Output the (X, Y) coordinate of the center of the cell containing the given text.  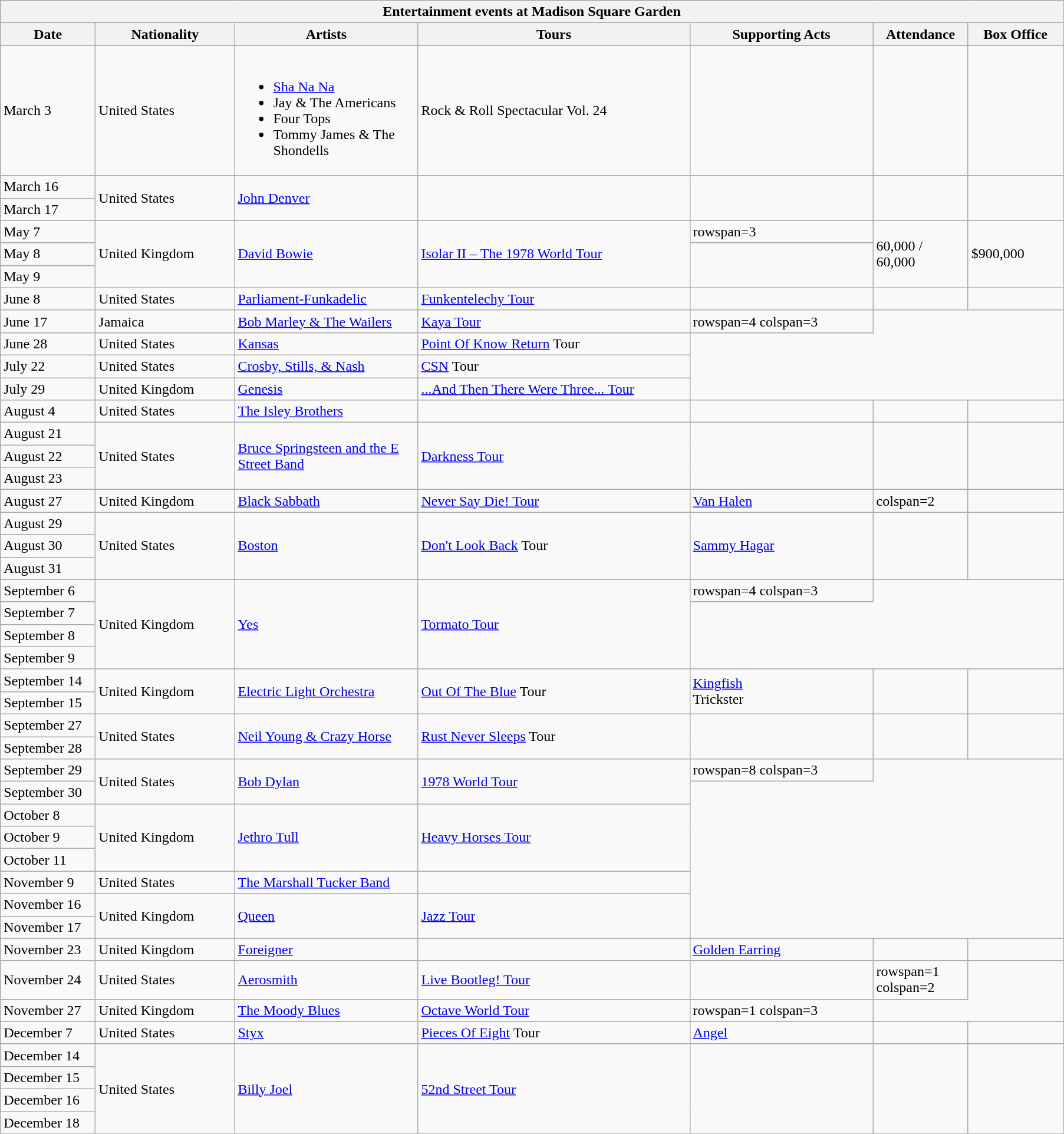
Out Of The Blue Tour (554, 691)
Tormato Tour (554, 624)
October 11 (48, 860)
October 8 (48, 815)
June 17 (48, 321)
August 31 (48, 568)
December 18 (48, 1123)
August 29 (48, 523)
1978 World Tour (554, 782)
60,000 / 60,000 (921, 254)
rowspan=8 colspan=3 (782, 770)
May 8 (48, 254)
Van Halen (782, 501)
Angel (782, 1033)
August 27 (48, 501)
September 27 (48, 725)
Queen (327, 916)
Crosby, Stills, & Nash (327, 366)
The Moody Blues (327, 1010)
The Isley Brothers (327, 411)
August 22 (48, 456)
John Denver (327, 198)
Pieces Of Eight Tour (554, 1033)
...And Then There Were Three... Tour (554, 388)
Octave World Tour (554, 1010)
Electric Light Orchestra (327, 691)
Sammy Hagar (782, 546)
Foreigner (327, 950)
Billy Joel (327, 1089)
June 28 (48, 344)
Isolar II – The 1978 World Tour (554, 254)
Artists (327, 34)
Genesis (327, 388)
August 4 (48, 411)
November 16 (48, 905)
Attendance (921, 34)
September 30 (48, 793)
KingfishTrickster (782, 691)
September 6 (48, 591)
May 7 (48, 232)
Rust Never Sleeps Tour (554, 736)
Neil Young & Crazy Horse (327, 736)
March 3 (48, 111)
Point Of Know Return Tour (554, 344)
June 8 (48, 299)
November 27 (48, 1010)
September 15 (48, 703)
August 21 (48, 434)
Black Sabbath (327, 501)
December 15 (48, 1077)
Darkness Tour (554, 456)
Never Say Die! Tour (554, 501)
Boston (327, 546)
December 16 (48, 1100)
rowspan=3 (782, 232)
September 8 (48, 635)
Live Bootleg! Tour (554, 980)
November 23 (48, 950)
July 22 (48, 366)
David Bowie (327, 254)
colspan=2 (921, 501)
Kansas (327, 344)
Jazz Tour (554, 916)
CSN Tour (554, 366)
March 17 (48, 209)
Nationality (165, 34)
Aerosmith (327, 980)
Don't Look Back Tour (554, 546)
September 28 (48, 748)
August 30 (48, 546)
November 24 (48, 980)
March 16 (48, 187)
Date (48, 34)
October 9 (48, 838)
Styx (327, 1033)
December 14 (48, 1055)
52nd Street Tour (554, 1089)
Funkentelechy Tour (554, 299)
Bob Dylan (327, 782)
$900,000 (1015, 254)
Yes (327, 624)
Kaya Tour (554, 321)
Golden Earring (782, 950)
August 23 (48, 479)
Box Office (1015, 34)
Bruce Springsteen and the E Street Band (327, 456)
November 17 (48, 927)
rowspan=1 colspan=2 (921, 980)
November 9 (48, 882)
May 9 (48, 276)
Rock & Roll Spectacular Vol. 24 (554, 111)
Supporting Acts (782, 34)
Sha Na NaJay & The AmericansFour TopsTommy James & The Shondells (327, 111)
Heavy Horses Tour (554, 838)
Jamaica (165, 321)
Parliament-Funkadelic (327, 299)
Bob Marley & The Wailers (327, 321)
rowspan=1 colspan=3 (782, 1010)
September 29 (48, 770)
December 7 (48, 1033)
September 14 (48, 680)
The Marshall Tucker Band (327, 882)
Entertainment events at Madison Square Garden (532, 12)
September 9 (48, 658)
September 7 (48, 613)
Tours (554, 34)
July 29 (48, 388)
Jethro Tull (327, 838)
